Determine the [x, y] coordinate at the center of the cell enclosing the given text.  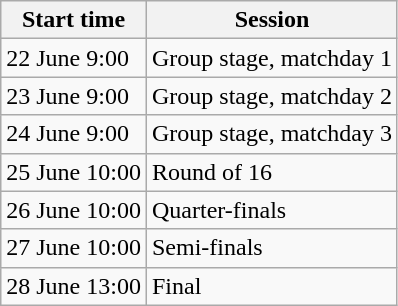
22 June 9:00 [74, 58]
Round of 16 [272, 172]
Semi-finals [272, 248]
Quarter-finals [272, 210]
25 June 10:00 [74, 172]
Final [272, 286]
Group stage, matchday 1 [272, 58]
24 June 9:00 [74, 134]
28 June 13:00 [74, 286]
23 June 9:00 [74, 96]
27 June 10:00 [74, 248]
Group stage, matchday 3 [272, 134]
Start time [74, 20]
Group stage, matchday 2 [272, 96]
Session [272, 20]
26 June 10:00 [74, 210]
